For the text-containing cell, return its midpoint in (x, y) coordinate format. 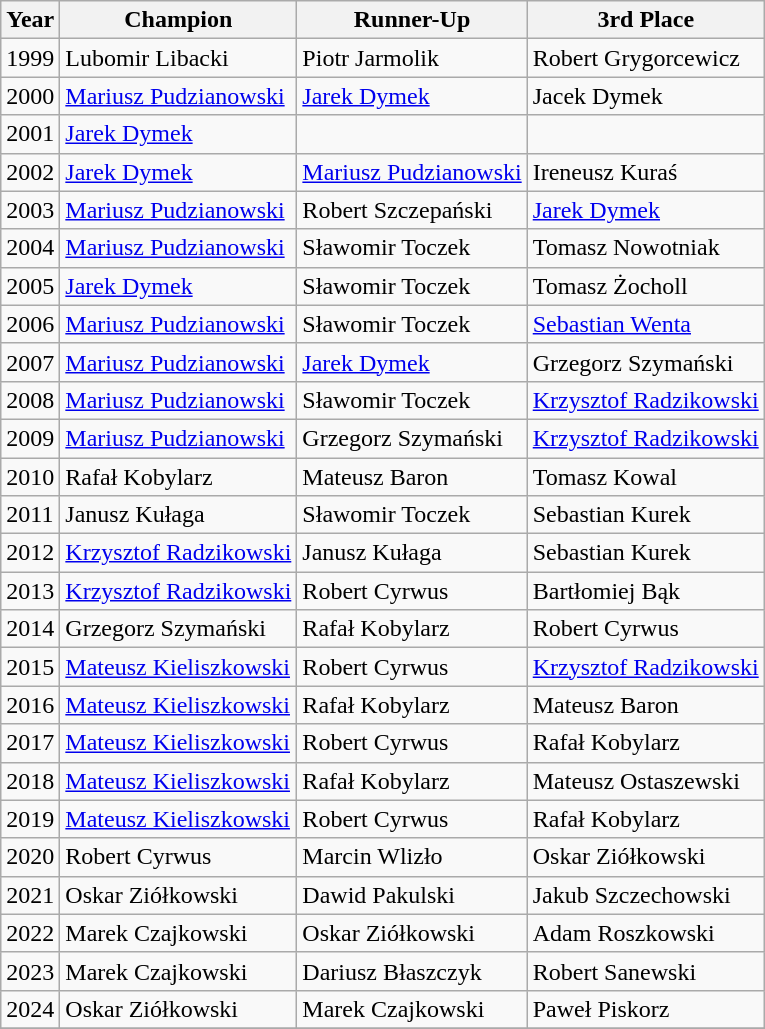
Tomasz Kowal (646, 477)
Dawid Pakulski (412, 895)
Year (30, 20)
2010 (30, 477)
Tomasz Żocholl (646, 286)
Lubomir Libacki (178, 58)
2014 (30, 629)
Jacek Dymek (646, 96)
Robert Szczepański (412, 210)
Ireneusz Kuraś (646, 172)
2019 (30, 819)
Piotr Jarmolik (412, 58)
2015 (30, 667)
2016 (30, 705)
Mateusz Ostaszewski (646, 781)
2000 (30, 96)
2024 (30, 1009)
Bartłomiej Bąk (646, 591)
2011 (30, 515)
Runner-Up (412, 20)
1999 (30, 58)
2017 (30, 743)
2004 (30, 248)
Robert Sanewski (646, 971)
Robert Grygorcewicz (646, 58)
2006 (30, 324)
Dariusz Błaszczyk (412, 971)
Tomasz Nowotniak (646, 248)
Jakub Szczechowski (646, 895)
2009 (30, 438)
Paweł Piskorz (646, 1009)
Sebastian Wenta (646, 324)
2007 (30, 362)
2022 (30, 933)
2012 (30, 553)
2005 (30, 286)
2008 (30, 400)
Adam Roszkowski (646, 933)
2020 (30, 857)
2013 (30, 591)
Champion (178, 20)
2003 (30, 210)
Marcin Wlizło (412, 857)
2002 (30, 172)
2001 (30, 134)
2018 (30, 781)
2021 (30, 895)
2023 (30, 971)
3rd Place (646, 20)
